Provide the (x, y) coordinate of the cell's center where the given text is located.  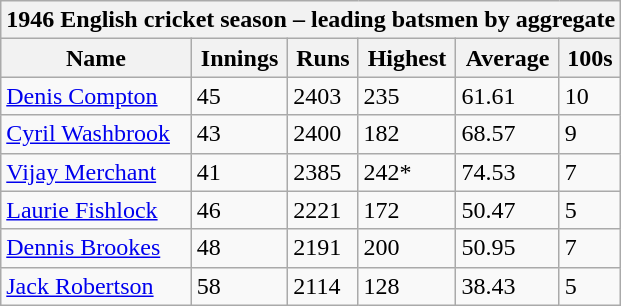
43 (239, 134)
58 (239, 286)
242* (407, 172)
128 (407, 286)
Laurie Fishlock (96, 210)
Highest (407, 58)
2400 (323, 134)
2403 (323, 96)
Cyril Washbrook (96, 134)
74.53 (508, 172)
38.43 (508, 286)
Innings (239, 58)
48 (239, 248)
235 (407, 96)
10 (590, 96)
50.47 (508, 210)
41 (239, 172)
182 (407, 134)
2191 (323, 248)
2114 (323, 286)
2385 (323, 172)
Denis Compton (96, 96)
68.57 (508, 134)
100s (590, 58)
200 (407, 248)
1946 English cricket season – leading batsmen by aggregate (311, 20)
Average (508, 58)
9 (590, 134)
Runs (323, 58)
172 (407, 210)
46 (239, 210)
Dennis Brookes (96, 248)
Vijay Merchant (96, 172)
Name (96, 58)
Jack Robertson (96, 286)
2221 (323, 210)
45 (239, 96)
61.61 (508, 96)
50.95 (508, 248)
